Locate the cell with the specified text and output its [x, y] center coordinate. 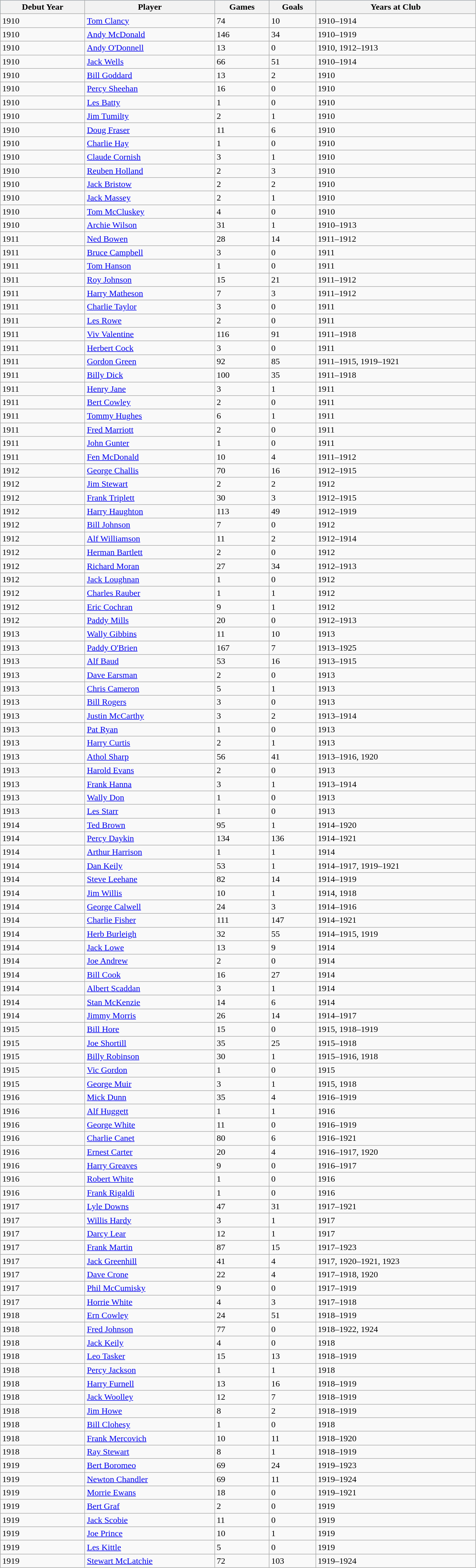
Albert Scaddan [150, 988]
Stan McKenzie [150, 1002]
Wally Don [150, 797]
77 [242, 1329]
Phil McCumisky [150, 1288]
Fred Johnson [150, 1329]
Bill Cook [150, 975]
47 [242, 1206]
Jack Greenhill [150, 1261]
Ern Cowley [150, 1316]
Dan Keily [150, 866]
Jack Bristow [150, 184]
Willis Hardy [150, 1220]
Henry Jane [150, 389]
1914–1920 [396, 825]
49 [292, 511]
Steve Leehane [150, 879]
103 [292, 1561]
Vic Gordon [150, 1070]
1919–1923 [396, 1465]
Joe Prince [150, 1534]
Stewart McLatchie [150, 1561]
1910, 1912–1913 [396, 48]
Ray Stewart [150, 1452]
85 [292, 361]
1910–1913 [396, 225]
100 [242, 375]
95 [242, 825]
Years at Club [396, 7]
Billy Dick [150, 375]
Jim Howe [150, 1411]
Gordon Green [150, 361]
Harry Greaves [150, 1166]
1912–1919 [396, 511]
Percy Daykin [150, 839]
32 [242, 934]
167 [242, 648]
1911–1915, 1919–1921 [396, 361]
Games [242, 7]
147 [292, 920]
Leo Tasker [150, 1356]
Alf Baud [150, 661]
Andy McDonald [150, 34]
116 [242, 334]
Reuben Holland [150, 171]
Charles Rauber [150, 593]
1919–1921 [396, 1493]
146 [242, 34]
Tom Clancy [150, 21]
1913–1916, 1920 [396, 757]
Bert Boromeo [150, 1465]
Jack Wells [150, 62]
1913–1925 [396, 648]
92 [242, 361]
Darcy Lear [150, 1234]
Tommy Hughes [150, 416]
113 [242, 511]
Horrie White [150, 1302]
Joe Andrew [150, 961]
1917–1921 [396, 1206]
Archie Wilson [150, 225]
1914–1916 [396, 907]
1916–1917, 1920 [396, 1152]
Bill Johnson [150, 525]
25 [292, 1043]
Charlie Fisher [150, 920]
Fen McDonald [150, 457]
Billy Robinson [150, 1057]
1917–1919 [396, 1288]
Mick Dunn [150, 1097]
Harry Haughton [150, 511]
1913–1915 [396, 661]
Jack Woolley [150, 1397]
Jim Willis [150, 893]
Alf Williamson [150, 539]
Bill Rogers [150, 702]
Robert White [150, 1179]
Eric Cochran [150, 607]
1910–1919 [396, 34]
Bert Cowley [150, 402]
Les Kittle [150, 1547]
Paddy Mills [150, 621]
82 [242, 879]
Ned Bowen [150, 239]
John Gunter [150, 443]
Lyle Downs [150, 1206]
George Muir [150, 1084]
Goals [292, 7]
Ted Brown [150, 825]
1915, 1918–1919 [396, 1029]
Herb Burleigh [150, 934]
Bill Hore [150, 1029]
George White [150, 1125]
Player [150, 7]
Morrie Ewans [150, 1493]
Roy Johnson [150, 280]
91 [292, 334]
1914–1919 [396, 879]
Frank Mercovich [150, 1438]
Jack Massey [150, 198]
George Calwell [150, 907]
1914–1915, 1919 [396, 934]
Bill Clohesy [150, 1424]
1915–1916, 1918 [396, 1057]
Charlie Canet [150, 1138]
George Challis [150, 471]
1917–1918, 1920 [396, 1275]
Dave Crone [150, 1275]
Justin McCarthy [150, 716]
Les Starr [150, 811]
Frank Triplett [150, 498]
Tom McCluskey [150, 212]
Frank Martin [150, 1247]
Les Batty [150, 102]
Jack Scobie [150, 1520]
Dave Earsman [150, 675]
56 [242, 757]
Percy Jackson [150, 1370]
22 [242, 1275]
26 [242, 1015]
18 [242, 1493]
Arthur Harrison [150, 852]
Jack Loughnan [150, 579]
72 [242, 1561]
Newton Chandler [150, 1479]
1916–1921 [396, 1138]
136 [292, 839]
1912–1914 [396, 539]
74 [242, 21]
Doug Fraser [150, 130]
1915–1918 [396, 1043]
Claude Cornish [150, 157]
87 [242, 1247]
Bruce Campbell [150, 252]
Harry Matheson [150, 293]
66 [242, 62]
Harry Furnell [150, 1384]
Percy Sheehan [150, 89]
111 [242, 920]
Richard Moran [150, 566]
1918–1920 [396, 1438]
Jack Lowe [150, 947]
1916–1917 [396, 1166]
134 [242, 839]
21 [292, 280]
Pat Ryan [150, 729]
Bert Graf [150, 1506]
Fred Marriott [150, 430]
Jim Tumilty [150, 116]
1914, 1918 [396, 893]
Debut Year [43, 7]
1917–1918 [396, 1302]
Ernest Carter [150, 1152]
Viv Valentine [150, 334]
28 [242, 239]
Alf Huggett [150, 1111]
Harry Curtis [150, 743]
1918–1922, 1924 [396, 1329]
Bill Goddard [150, 75]
Joe Shortill [150, 1043]
1914–1917 [396, 1015]
Jimmy Morris [150, 1015]
1917, 1920–1921, 1923 [396, 1261]
Frank Rigaldi [150, 1193]
80 [242, 1138]
Wally Gibbins [150, 634]
Charlie Taylor [150, 307]
55 [292, 934]
Charlie Hay [150, 143]
Frank Hanna [150, 784]
1915, 1918 [396, 1084]
Chris Cameron [150, 689]
Herbert Cock [150, 348]
1917–1923 [396, 1247]
70 [242, 471]
Harold Evans [150, 770]
Tom Hanson [150, 266]
Jack Keily [150, 1343]
1914–1917, 1919–1921 [396, 866]
Andy O'Donnell [150, 48]
Jim Stewart [150, 484]
Paddy O'Brien [150, 648]
Athol Sharp [150, 757]
Herman Bartlett [150, 552]
Les Rowe [150, 320]
